For the text-containing cell, return its midpoint in [X, Y] coordinate format. 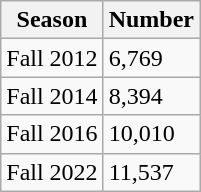
Fall 2016 [52, 134]
Season [52, 20]
Number [151, 20]
10,010 [151, 134]
Fall 2014 [52, 96]
Fall 2012 [52, 58]
11,537 [151, 172]
Fall 2022 [52, 172]
6,769 [151, 58]
8,394 [151, 96]
